Return [X, Y] of the center of cell containing provided text 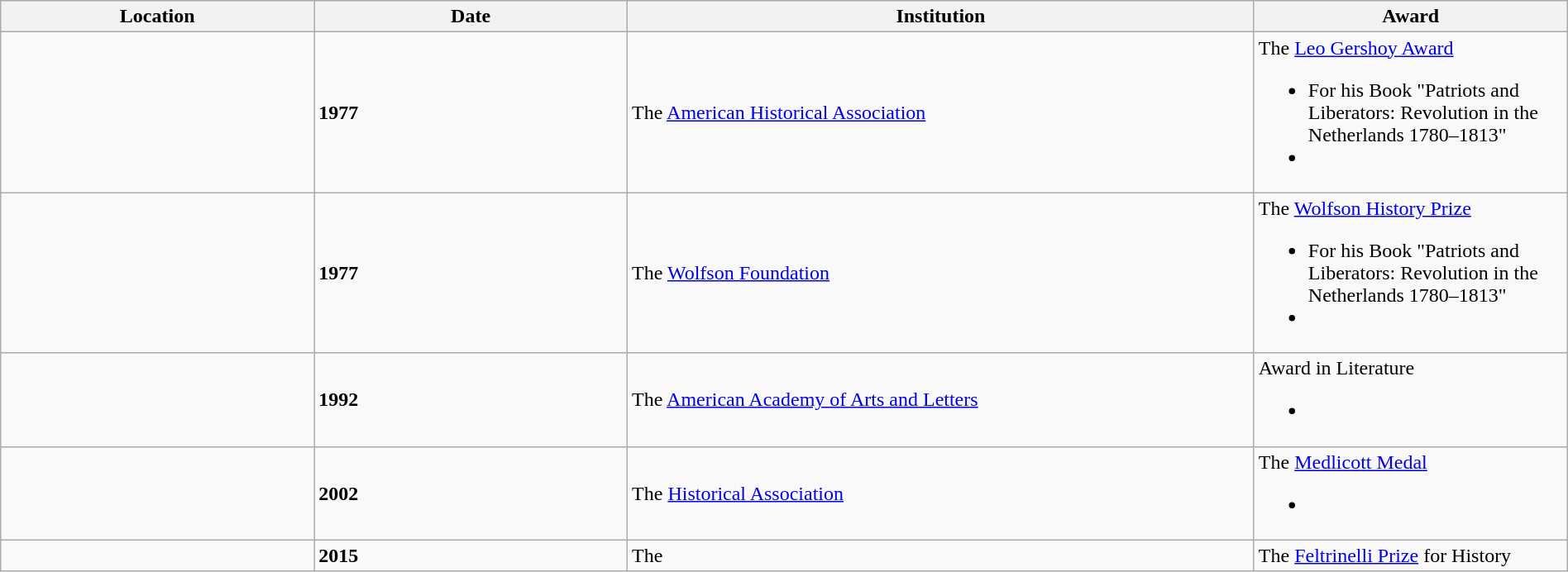
The [941, 555]
1992 [471, 400]
The Wolfson History PrizeFor his Book "Patriots and Liberators: Revolution in the Netherlands 1780–1813" [1411, 273]
Date [471, 17]
The American Historical Association [941, 112]
The Medlicott Medal [1411, 493]
The Leo Gershoy AwardFor his Book "Patriots and Liberators: Revolution in the Netherlands 1780–1813" [1411, 112]
Institution [941, 17]
2015 [471, 555]
The Feltrinelli Prize for History [1411, 555]
Award [1411, 17]
The Wolfson Foundation [941, 273]
The American Academy of Arts and Letters [941, 400]
2002 [471, 493]
Location [157, 17]
The Historical Association [941, 493]
Award in Literature [1411, 400]
